Provide the [X, Y] coordinate of the cell's center where the given text is located.  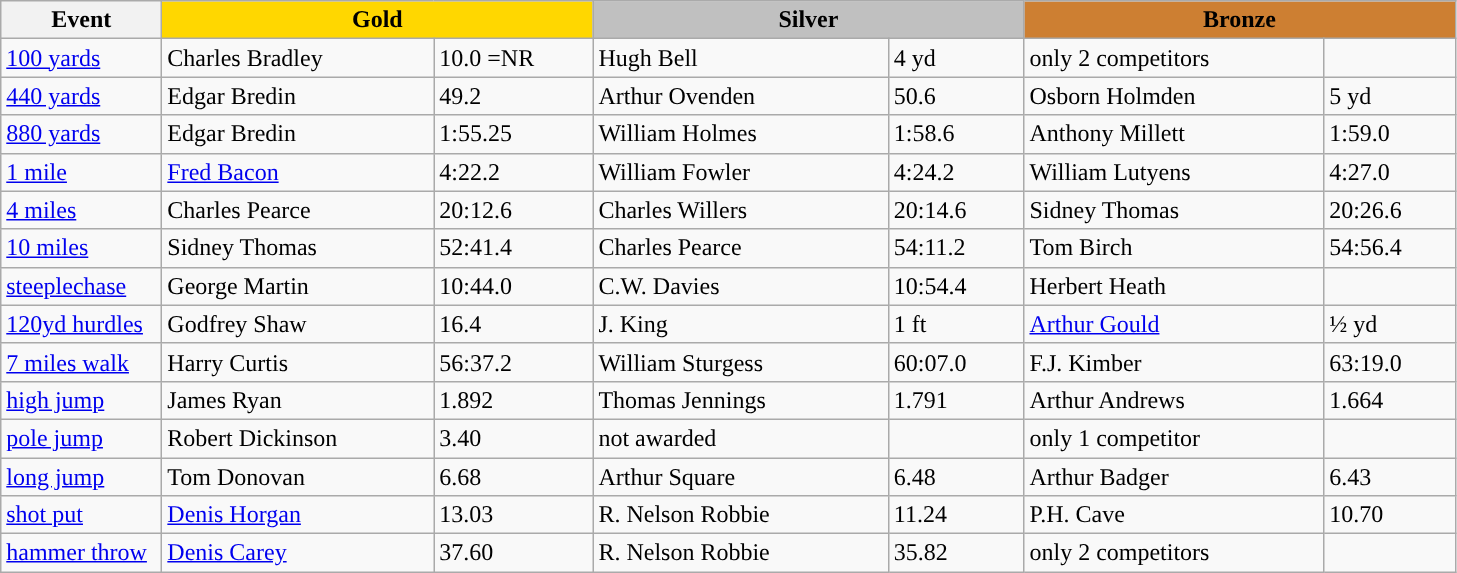
49.2 [514, 96]
16.4 [514, 324]
60:07.0 [956, 362]
56:37.2 [514, 362]
52:41.4 [514, 248]
William Fowler [740, 172]
Denis Horgan [298, 515]
Bronze [1240, 20]
½ yd [1390, 324]
4 yd [956, 58]
pole jump [82, 438]
Robert Dickinson [298, 438]
4:27.0 [1390, 172]
James Ryan [298, 400]
Charles Bradley [298, 58]
Denis Carey [298, 553]
Tom Donovan [298, 477]
Gold [378, 20]
11.24 [956, 515]
Tom Birch [1174, 248]
20:12.6 [514, 210]
880 yards [82, 134]
10.70 [1390, 515]
63:19.0 [1390, 362]
1.791 [956, 400]
shot put [82, 515]
P.H. Cave [1174, 515]
Arthur Square [740, 477]
1.892 [514, 400]
7 miles walk [82, 362]
William Lutyens [1174, 172]
50.6 [956, 96]
6.68 [514, 477]
10:44.0 [514, 286]
10:54.4 [956, 286]
20:26.6 [1390, 210]
100 yards [82, 58]
35.82 [956, 553]
Arthur Andrews [1174, 400]
3.40 [514, 438]
1.664 [1390, 400]
Thomas Jennings [740, 400]
4 miles [82, 210]
William Holmes [740, 134]
long jump [82, 477]
1:59.0 [1390, 134]
Herbert Heath [1174, 286]
Osborn Holmden [1174, 96]
1:58.6 [956, 134]
not awarded [740, 438]
6.48 [956, 477]
Silver [808, 20]
Hugh Bell [740, 58]
C.W. Davies [740, 286]
20:14.6 [956, 210]
hammer throw [82, 553]
10 miles [82, 248]
1 ft [956, 324]
5 yd [1390, 96]
1:55.25 [514, 134]
54:11.2 [956, 248]
37.60 [514, 553]
Godfrey Shaw [298, 324]
Harry Curtis [298, 362]
only 1 competitor [1174, 438]
high jump [82, 400]
120yd hurdles [82, 324]
George Martin [298, 286]
4:24.2 [956, 172]
Arthur Badger [1174, 477]
1 mile [82, 172]
13.03 [514, 515]
54:56.4 [1390, 248]
William Sturgess [740, 362]
Charles Willers [740, 210]
10.0 =NR [514, 58]
440 yards [82, 96]
Event [82, 20]
Anthony Millett [1174, 134]
F.J. Kimber [1174, 362]
Fred Bacon [298, 172]
6.43 [1390, 477]
Arthur Gould [1174, 324]
Arthur Ovenden [740, 96]
4:22.2 [514, 172]
J. King [740, 324]
steeplechase [82, 286]
